Return the [x, y] coordinate for the center point of the cell that contains the specified text.  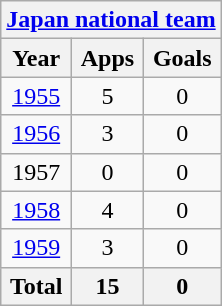
1958 [36, 210]
Total [36, 286]
1959 [36, 248]
Japan national team [111, 20]
5 [108, 96]
15 [108, 286]
Apps [108, 58]
Goals [182, 58]
1956 [36, 134]
Year [36, 58]
4 [108, 210]
1957 [36, 172]
1955 [36, 96]
